Identify which cell holds the provided text, then report its (x, y) central coordinate. 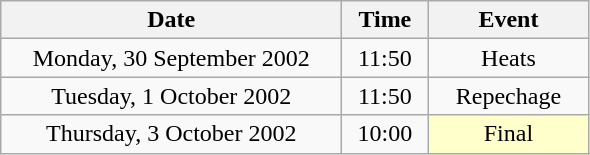
Event (508, 20)
Heats (508, 58)
Repechage (508, 96)
Date (172, 20)
Final (508, 134)
Thursday, 3 October 2002 (172, 134)
Time (385, 20)
Monday, 30 September 2002 (172, 58)
10:00 (385, 134)
Tuesday, 1 October 2002 (172, 96)
